Return (x, y) of the center of cell containing provided text 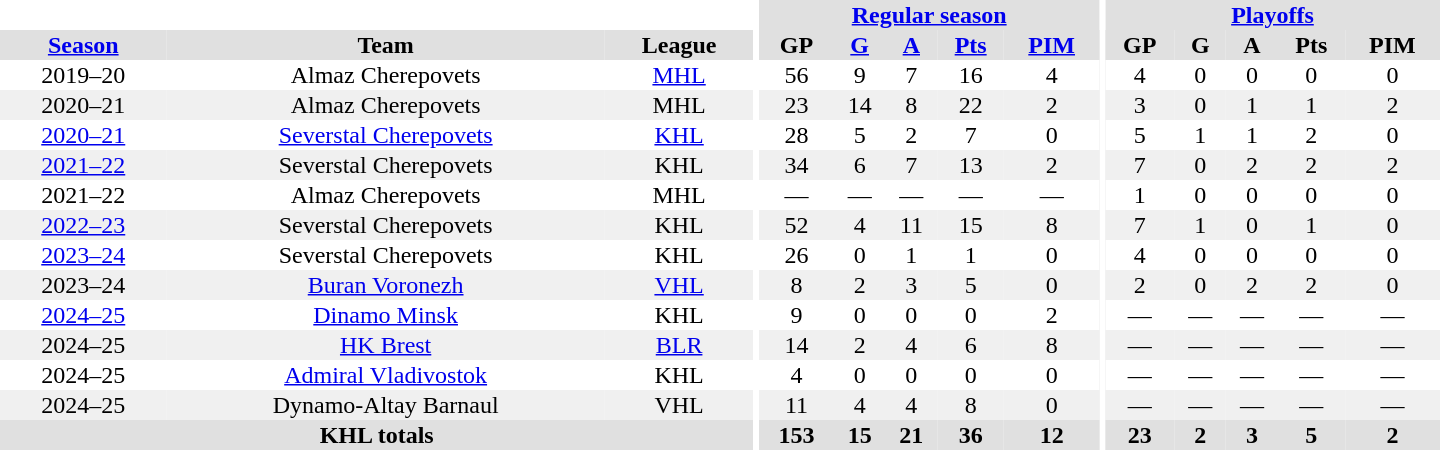
21 (911, 435)
Season (84, 45)
26 (796, 255)
52 (796, 225)
HK Brest (386, 345)
16 (970, 75)
2019–20 (84, 75)
13 (970, 165)
2022–23 (84, 225)
12 (1052, 435)
36 (970, 435)
34 (796, 165)
28 (796, 135)
Buran Voronezh (386, 285)
56 (796, 75)
Regular season (929, 15)
22 (970, 105)
BLR (680, 345)
Dinamo Minsk (386, 315)
Team (386, 45)
Admiral Vladivostok (386, 375)
League (680, 45)
KHL totals (376, 435)
153 (796, 435)
Dynamo-Altay Barnaul (386, 405)
Playoffs (1272, 15)
